Extract the (x, y) coordinate from the center of the cell holding the provided text.  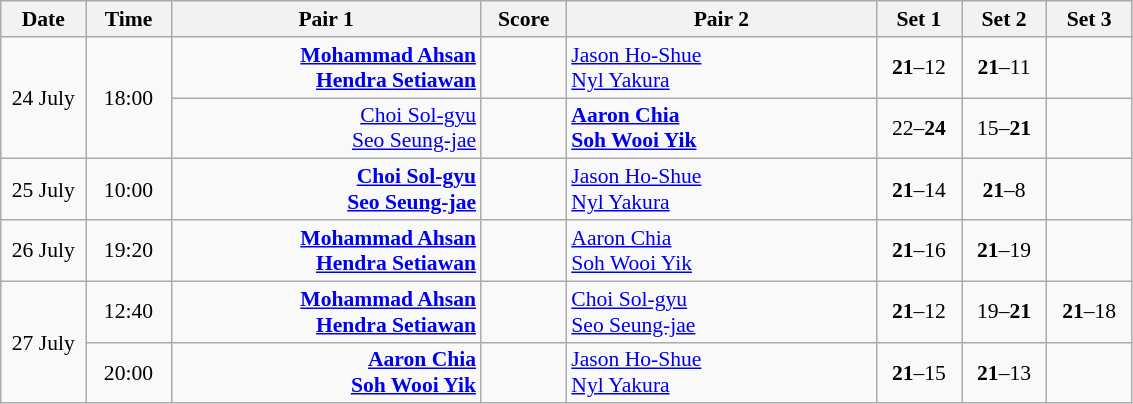
10:00 (128, 190)
Set 1 (918, 19)
15–21 (1004, 128)
21–15 (918, 372)
25 July (44, 190)
21–18 (1090, 312)
21–13 (1004, 372)
26 July (44, 250)
Time (128, 19)
19–21 (1004, 312)
22–24 (918, 128)
Set 3 (1090, 19)
Date (44, 19)
Set 2 (1004, 19)
27 July (44, 342)
18:00 (128, 98)
21–8 (1004, 190)
Pair 1 (326, 19)
20:00 (128, 372)
Score (524, 19)
21–16 (918, 250)
24 July (44, 98)
21–19 (1004, 250)
Pair 2 (721, 19)
19:20 (128, 250)
21–14 (918, 190)
21–11 (1004, 68)
12:40 (128, 312)
